Extract the [X, Y] coordinate from the center of the cell holding the provided text.  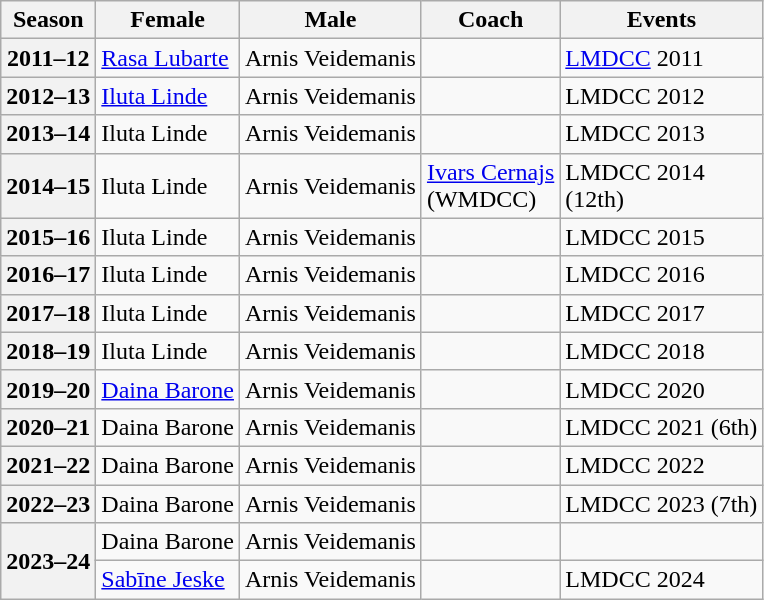
Events [662, 20]
LMDCC 2021 (6th) [662, 427]
Male [330, 20]
LMDCC 2020 [662, 389]
2018–19 [48, 351]
2016–17 [48, 275]
2014–15 [48, 186]
LMDCC 2015 [662, 237]
Female [168, 20]
2015–16 [48, 237]
Season [48, 20]
LMDCC 2022 [662, 465]
LMDCC 2014 (12th) [662, 186]
LMDCC 2018 [662, 351]
LMDCC 2011 [662, 58]
Rasa Lubarte [168, 58]
2011–12 [48, 58]
2019–20 [48, 389]
Coach [490, 20]
2017–18 [48, 313]
2022–23 [48, 503]
Ivars Cernajs(WMDCC) [490, 186]
LMDCC 2012 [662, 96]
2021–22 [48, 465]
Sabīne Jeske [168, 580]
2012–13 [48, 96]
LMDCC 2017 [662, 313]
LMDCC 2024 [662, 580]
2013–14 [48, 134]
2020–21 [48, 427]
LMDCC 2013 [662, 134]
LMDCC 2023 (7th) [662, 503]
LMDCC 2016 [662, 275]
2023–24 [48, 561]
